Extract the [X, Y] coordinate from the center of the cell holding the provided text.  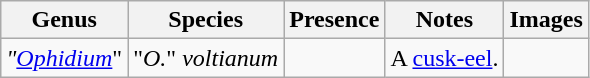
"Ophidium" [64, 58]
A cusk-eel. [444, 58]
Species [206, 20]
Notes [444, 20]
Genus [64, 20]
Images [546, 20]
Presence [334, 20]
"O." voltianum [206, 58]
